Scan for the cell matching the given text and deliver its (x, y) coordinate at center. 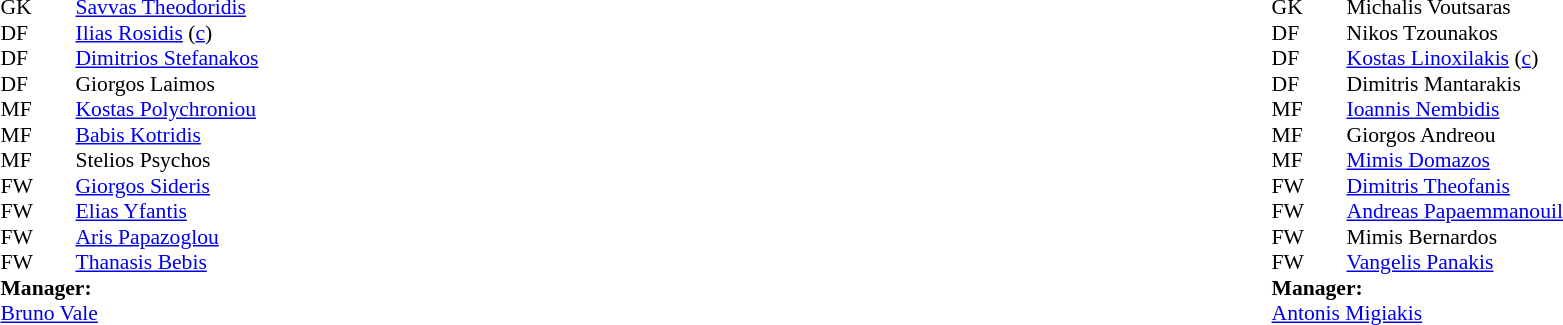
Andreas Papaemmanouil (1455, 211)
Mimis Domazos (1455, 161)
Vangelis Panakis (1455, 263)
Stelios Psychos (168, 161)
Thanasis Bebis (168, 263)
Nikos Tzounakos (1455, 33)
Elias Yfantis (168, 211)
Kostas Polychroniou (168, 109)
Dimitrios Stefanakos (168, 59)
Ioannis Nembidis (1455, 109)
Dimitris Theofanis (1455, 186)
Giorgos Laimos (168, 84)
Aris Papazoglou (168, 237)
Mimis Bernardos (1455, 237)
Ilias Rosidis (c) (168, 33)
Babis Kotridis (168, 135)
Dimitris Mantarakis (1455, 84)
Kostas Linoxilakis (c) (1455, 59)
Giorgos Andreou (1455, 135)
Giorgos Sideris (168, 186)
